Capture the cell that displays the provided text and extract its (X, Y) central coordinate. 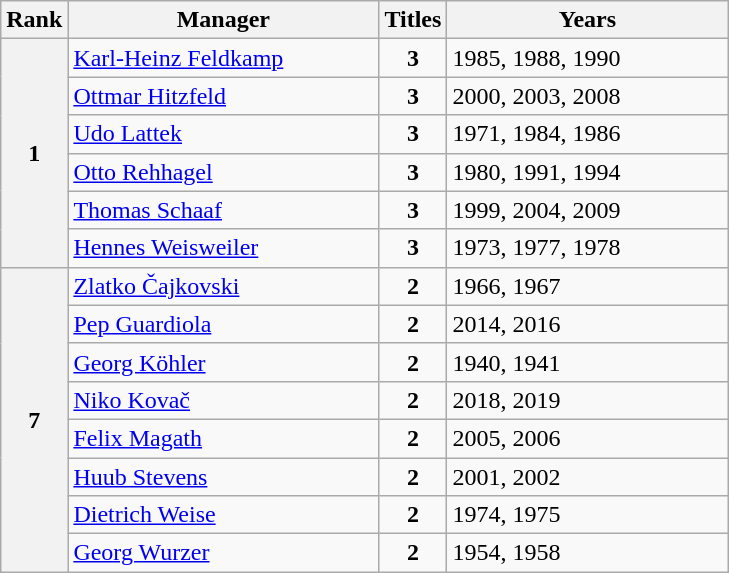
Niko Kovač (224, 400)
Ottmar Hitzfeld (224, 96)
Georg Wurzer (224, 553)
Years (588, 20)
1 (34, 153)
Manager (224, 20)
1973, 1977, 1978 (588, 248)
1966, 1967 (588, 286)
2014, 2016 (588, 324)
7 (34, 419)
1954, 1958 (588, 553)
1974, 1975 (588, 515)
Hennes Weisweiler (224, 248)
Otto Rehhagel (224, 172)
1980, 1991, 1994 (588, 172)
2001, 2002 (588, 477)
Pep Guardiola (224, 324)
2000, 2003, 2008 (588, 96)
Georg Köhler (224, 362)
Huub Stevens (224, 477)
1999, 2004, 2009 (588, 210)
Karl-Heinz Feldkamp (224, 58)
1940, 1941 (588, 362)
Dietrich Weise (224, 515)
Thomas Schaaf (224, 210)
1971, 1984, 1986 (588, 134)
1985, 1988, 1990 (588, 58)
Felix Magath (224, 438)
2018, 2019 (588, 400)
Rank (34, 20)
Titles (413, 20)
Udo Lattek (224, 134)
2005, 2006 (588, 438)
Zlatko Čajkovski (224, 286)
